Find where the given text appears and provide that cell's center as [X, Y] coordinate. 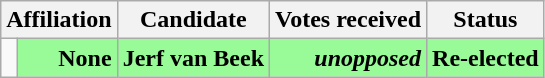
None [68, 58]
Jerf van Beek [193, 58]
Re-elected [486, 58]
unopposed [348, 58]
Status [486, 20]
Votes received [348, 20]
Candidate [193, 20]
Affiliation [59, 20]
